Detect which cell encompasses the target text, then output its (X, Y) center coordinate. 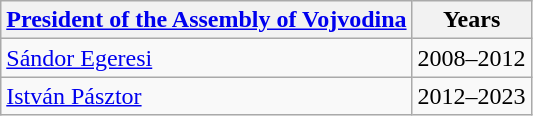
President of the Assembly of Vojvodina (206, 20)
2008–2012 (472, 58)
2012–2023 (472, 96)
Years (472, 20)
Sándor Egeresi (206, 58)
István Pásztor (206, 96)
